Locate the cell with the specified text and output its (X, Y) center coordinate. 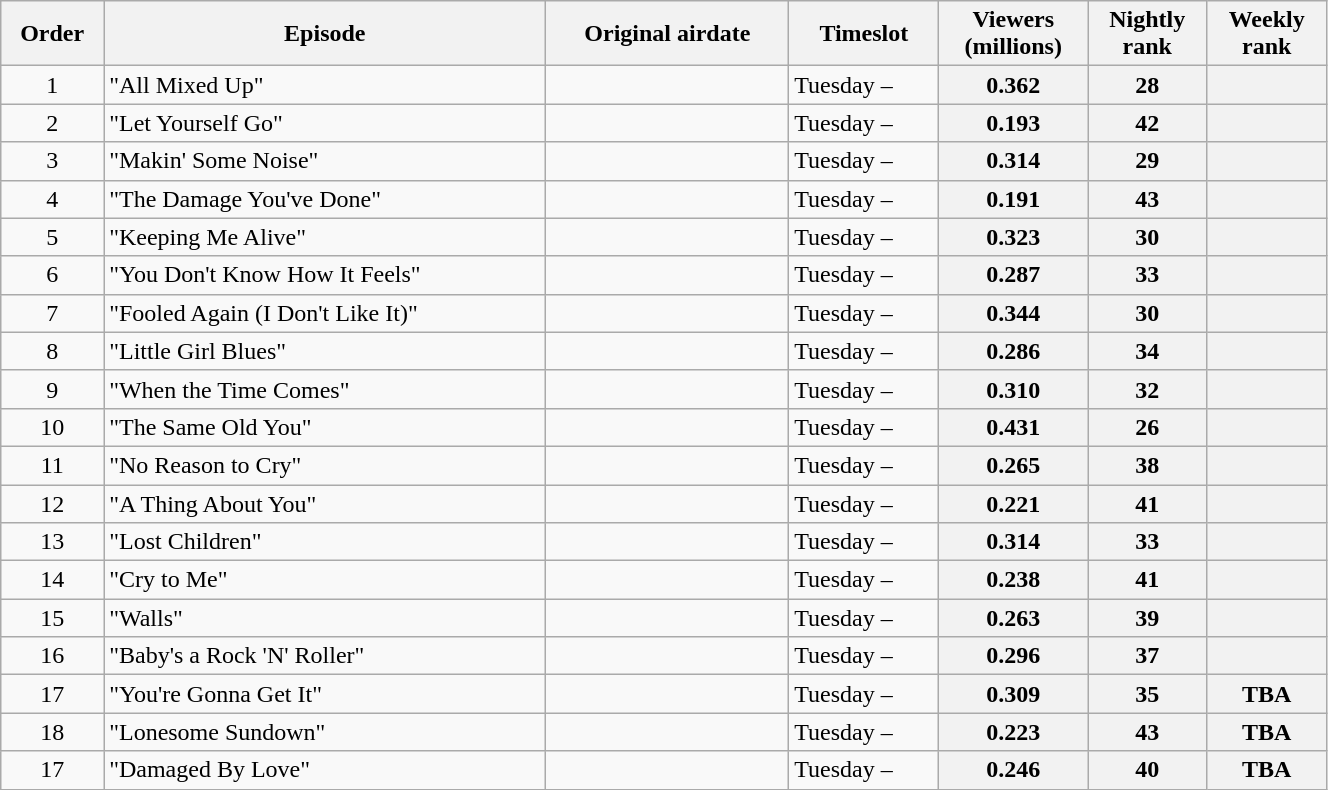
12 (52, 503)
0.296 (1014, 656)
"Cry to Me" (325, 580)
0.263 (1014, 618)
16 (52, 656)
"Damaged By Love" (325, 770)
"Baby's a Rock 'N' Roller" (325, 656)
Nightlyrank (1148, 34)
10 (52, 427)
"A Thing About You" (325, 503)
13 (52, 542)
42 (1148, 123)
40 (1148, 770)
Weeklyrank (1266, 34)
0.309 (1014, 694)
0.431 (1014, 427)
0.193 (1014, 123)
15 (52, 618)
"The Same Old You" (325, 427)
"Keeping Me Alive" (325, 237)
0.287 (1014, 275)
2 (52, 123)
"The Damage You've Done" (325, 199)
"Fooled Again (I Don't Like It)" (325, 313)
"Lonesome Sundown" (325, 732)
11 (52, 465)
37 (1148, 656)
Episode (325, 34)
0.310 (1014, 389)
Original airdate (668, 34)
"When the Time Comes" (325, 389)
Timeslot (864, 34)
9 (52, 389)
"You Don't Know How It Feels" (325, 275)
7 (52, 313)
18 (52, 732)
"Lost Children" (325, 542)
0.286 (1014, 351)
26 (1148, 427)
"Makin' Some Noise" (325, 161)
"Let Yourself Go" (325, 123)
34 (1148, 351)
Order (52, 34)
0.221 (1014, 503)
39 (1148, 618)
Viewers(millions) (1014, 34)
0.238 (1014, 580)
3 (52, 161)
"All Mixed Up" (325, 85)
"Little Girl Blues" (325, 351)
"You're Gonna Get It" (325, 694)
35 (1148, 694)
38 (1148, 465)
0.344 (1014, 313)
8 (52, 351)
14 (52, 580)
28 (1148, 85)
0.223 (1014, 732)
0.323 (1014, 237)
0.246 (1014, 770)
4 (52, 199)
0.265 (1014, 465)
0.191 (1014, 199)
"Walls" (325, 618)
5 (52, 237)
1 (52, 85)
29 (1148, 161)
32 (1148, 389)
"No Reason to Cry" (325, 465)
0.362 (1014, 85)
6 (52, 275)
